Capture the cell that displays the provided text and extract its [x, y] central coordinate. 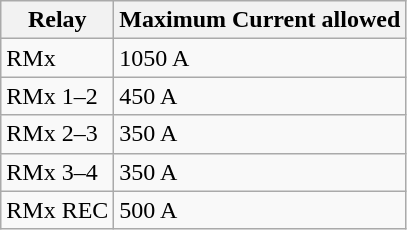
RMx [58, 58]
Maximum Current allowed [260, 20]
RMx 2–3 [58, 134]
450 A [260, 96]
RMx REC [58, 210]
500 A [260, 210]
1050 A [260, 58]
Relay [58, 20]
RMx 3–4 [58, 172]
RMx 1–2 [58, 96]
